Return [X, Y] of the center of cell containing provided text 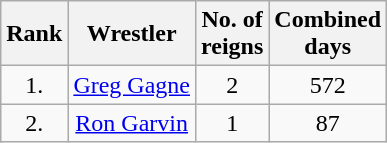
2. [34, 123]
Rank [34, 34]
Greg Gagne [132, 85]
1. [34, 85]
572 [328, 85]
Combineddays [328, 34]
87 [328, 123]
No. ofreigns [232, 34]
Wrestler [132, 34]
2 [232, 85]
1 [232, 123]
Ron Garvin [132, 123]
